Capture the cell that displays the provided text and extract its [x, y] central coordinate. 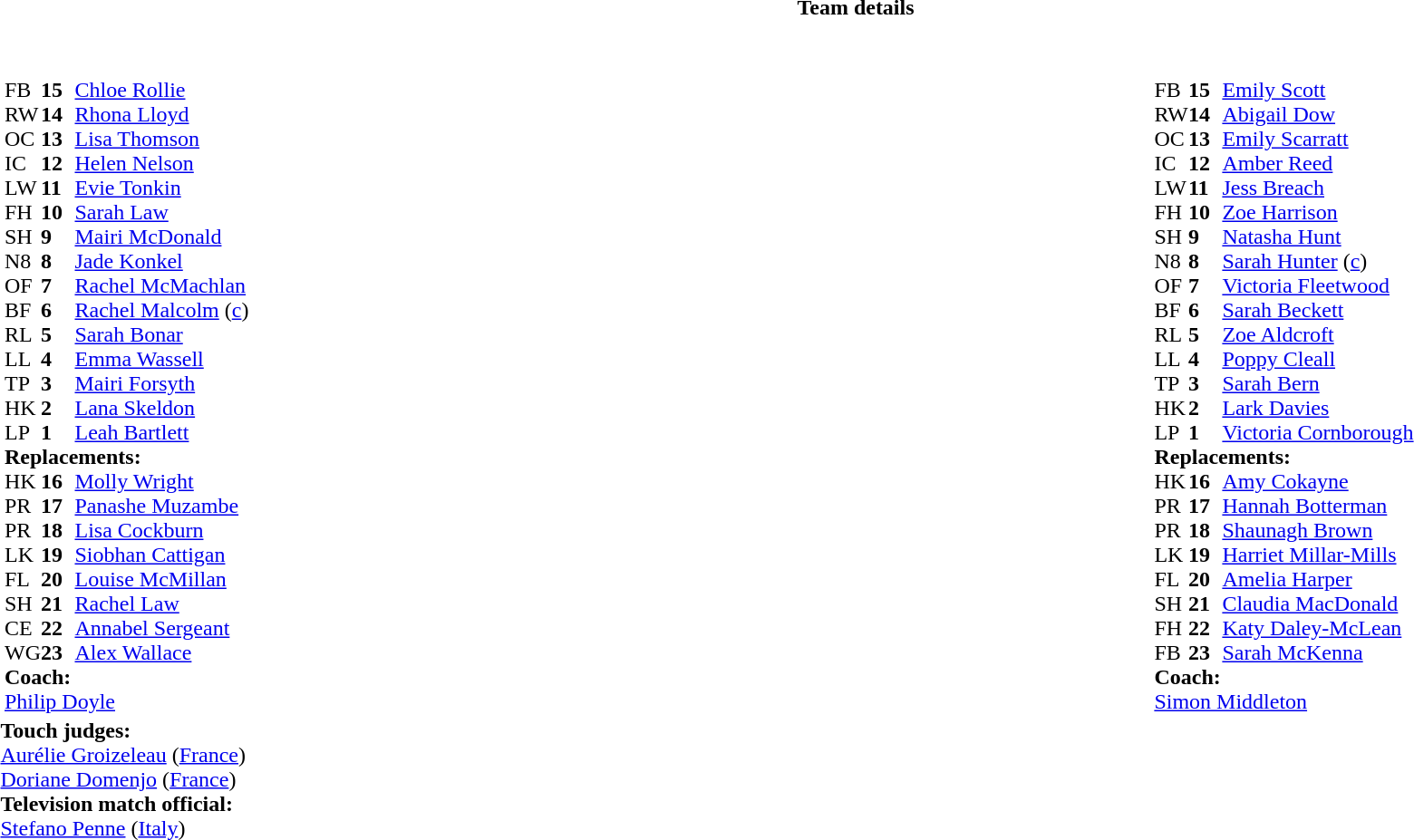
Philip Doyle [127, 701]
Amelia Harper [1318, 580]
Louise McMillan [161, 580]
Lisa Thomson [161, 140]
Amber Reed [1318, 163]
Alex Wallace [161, 652]
Emily Scarratt [1318, 140]
Sarah McKenna [1318, 652]
Jade Konkel [161, 261]
Chloe Rollie [161, 91]
Leah Bartlett [161, 433]
Zoe Harrison [1318, 212]
Mairi McDonald [161, 237]
Sarah Hunter (c) [1318, 261]
Jess Breach [1318, 188]
Harriet Millar-Mills [1318, 555]
Lisa Cockburn [161, 531]
Helen Nelson [161, 163]
Poppy Cleall [1318, 359]
Zoe Aldcroft [1318, 335]
Claudia MacDonald [1318, 603]
Emily Scott [1318, 91]
Sarah Law [161, 212]
Rachel McMachlan [161, 286]
CE [23, 629]
Siobhan Cattigan [161, 555]
Simon Middleton [1283, 701]
Rhona Lloyd [161, 114]
Victoria Fleetwood [1318, 286]
Lana Skeldon [161, 408]
Victoria Cornborough [1318, 433]
Emma Wassell [161, 359]
Mairi Forsyth [161, 384]
Rachel Malcolm (c) [161, 310]
Sarah Bonar [161, 335]
Sarah Bern [1318, 384]
Hannah Botterman [1318, 506]
Annabel Sergeant [161, 629]
Lark Davies [1318, 408]
Amy Cokayne [1318, 482]
WG [23, 652]
Rachel Law [161, 603]
Evie Tonkin [161, 188]
Shaunagh Brown [1318, 531]
Katy Daley-McLean [1318, 629]
Natasha Hunt [1318, 237]
Molly Wright [161, 482]
Panashe Muzambe [161, 506]
Abigail Dow [1318, 114]
Sarah Beckett [1318, 310]
